Extract the [X, Y] coordinate from the center of the cell holding the provided text.  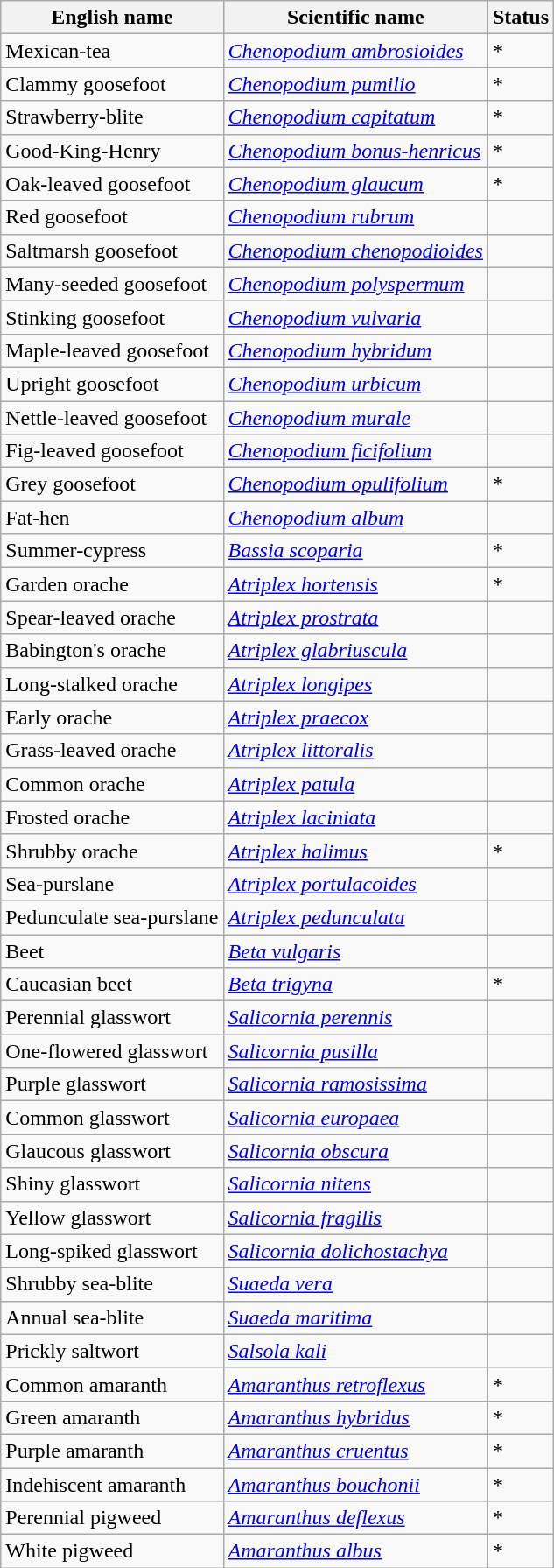
Chenopodium vulvaria [355, 317]
Amaranthus bouchonii [355, 1485]
Upright goosefoot [112, 384]
Atriplex portulacoides [355, 884]
Status [520, 18]
Clammy goosefoot [112, 84]
Shrubby orache [112, 851]
Chenopodium murale [355, 418]
Garden orache [112, 584]
English name [112, 18]
Green amaranth [112, 1417]
Chenopodium hybridum [355, 350]
Common orache [112, 784]
Chenopodium pumilio [355, 84]
One-flowered glasswort [112, 1051]
Amaranthus deflexus [355, 1518]
Mexican-tea [112, 51]
Prickly saltwort [112, 1351]
Nettle-leaved goosefoot [112, 418]
Fat-hen [112, 518]
Atriplex halimus [355, 851]
Pedunculate sea-purslane [112, 917]
Perennial pigweed [112, 1518]
Amaranthus albus [355, 1551]
Spear-leaved orache [112, 618]
Scientific name [355, 18]
Salicornia dolichostachya [355, 1251]
Salicornia europaea [355, 1118]
Salicornia ramosissima [355, 1084]
Amaranthus hybridus [355, 1417]
Atriplex laciniata [355, 817]
Atriplex patula [355, 784]
Atriplex glabriuscula [355, 651]
Perennial glasswort [112, 1018]
Atriplex longipes [355, 684]
Purple glasswort [112, 1084]
Many-seeded goosefoot [112, 284]
Strawberry-blite [112, 117]
Common amaranth [112, 1384]
Summer-cypress [112, 551]
Salicornia fragilis [355, 1218]
Shiny glasswort [112, 1184]
Suaeda vera [355, 1284]
Long-stalked orache [112, 684]
Chenopodium urbicum [355, 384]
Bassia scoparia [355, 551]
Salicornia nitens [355, 1184]
Atriplex praecox [355, 717]
Grass-leaved orache [112, 751]
Shrubby sea-blite [112, 1284]
Amaranthus cruentus [355, 1451]
Frosted orache [112, 817]
Indehiscent amaranth [112, 1485]
Atriplex hortensis [355, 584]
Beta trigyna [355, 985]
White pigweed [112, 1551]
Yellow glasswort [112, 1218]
Salicornia pusilla [355, 1051]
Purple amaranth [112, 1451]
Sea-purslane [112, 884]
Amaranthus retroflexus [355, 1384]
Beet [112, 950]
Salicornia obscura [355, 1151]
Salicornia perennis [355, 1018]
Chenopodium rubrum [355, 217]
Glaucous glasswort [112, 1151]
Long-spiked glasswort [112, 1251]
Atriplex littoralis [355, 751]
Chenopodium opulifolium [355, 484]
Chenopodium bonus-henricus [355, 151]
Annual sea-blite [112, 1317]
Babington's orache [112, 651]
Beta vulgaris [355, 950]
Saltmarsh goosefoot [112, 251]
Atriplex pedunculata [355, 917]
Good-King-Henry [112, 151]
Chenopodium ficifolium [355, 451]
Common glasswort [112, 1118]
Chenopodium glaucum [355, 184]
Chenopodium capitatum [355, 117]
Chenopodium album [355, 518]
Salsola kali [355, 1351]
Early orache [112, 717]
Suaeda maritima [355, 1317]
Oak-leaved goosefoot [112, 184]
Grey goosefoot [112, 484]
Chenopodium polyspermum [355, 284]
Chenopodium ambrosioides [355, 51]
Atriplex prostrata [355, 618]
Fig-leaved goosefoot [112, 451]
Caucasian beet [112, 985]
Maple-leaved goosefoot [112, 350]
Chenopodium chenopodioides [355, 251]
Red goosefoot [112, 217]
Stinking goosefoot [112, 317]
